Detect which cell encompasses the target text, then output its (X, Y) center coordinate. 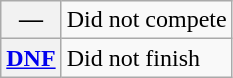
DNF (31, 58)
Did not compete (146, 20)
Did not finish (146, 58)
— (31, 20)
